Extract the [X, Y] coordinate from the center of the cell holding the provided text.  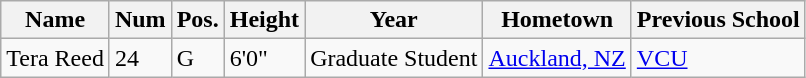
Year [394, 20]
Name [56, 20]
24 [140, 58]
Auckland, NZ [557, 58]
Num [140, 20]
6'0" [264, 58]
VCU [718, 58]
Pos. [198, 20]
Previous School [718, 20]
Height [264, 20]
G [198, 58]
Hometown [557, 20]
Tera Reed [56, 58]
Graduate Student [394, 58]
